Scan for the cell matching the given text and deliver its [X, Y] coordinate at center. 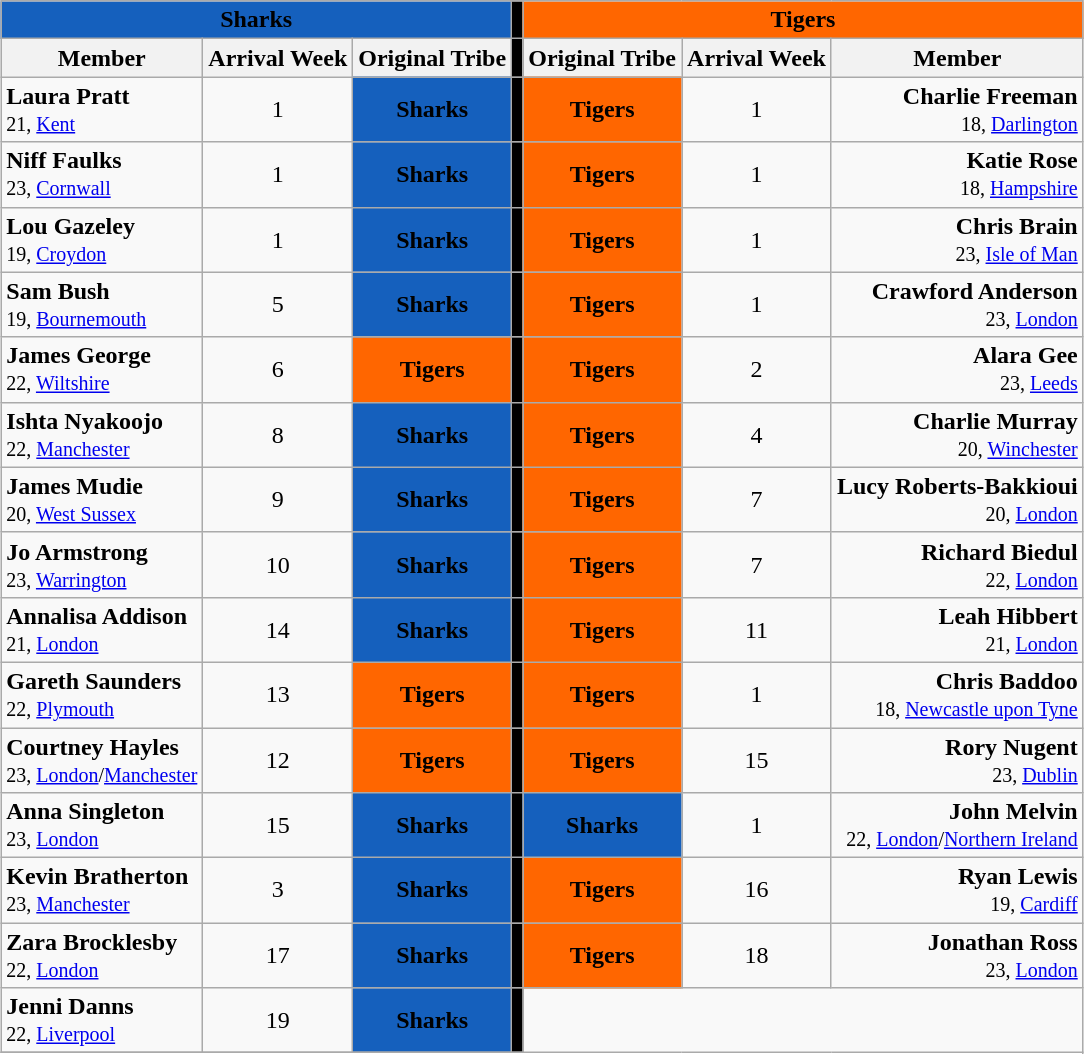
Lucy Roberts-Bakkioui20, London [957, 500]
10 [278, 564]
Richard Biedul22, London [957, 564]
Gareth Saunders 22, Plymouth [102, 694]
Lou Gazeley 19, Croydon [102, 240]
14 [278, 630]
Katie Rose18, Hampshire [957, 174]
Charlie Freeman18, Darlington [957, 110]
Ishta Nyakoojo22, Manchester [102, 434]
Chris Brain23, Isle of Man [957, 240]
5 [278, 304]
Alara Gee23, Leeds [957, 370]
Laura Pratt 21, Kent [102, 110]
16 [757, 890]
12 [278, 760]
19 [278, 1020]
3 [278, 890]
Crawford Anderson23, London [957, 304]
Jenni Danns 22, Liverpool [102, 1020]
8 [278, 434]
17 [278, 956]
Rory Nugent23, Dublin [957, 760]
4 [757, 434]
Courtney Hayles23, London/Manchester [102, 760]
Jonathan Ross23, London [957, 956]
Sam Bush 19, Bournemouth [102, 304]
11 [757, 630]
Ryan Lewis19, Cardiff [957, 890]
Chris Baddoo18, Newcastle upon Tyne [957, 694]
Charlie Murray20, Winchester [957, 434]
Kevin Bratherton 23, Manchester [102, 890]
13 [278, 694]
6 [278, 370]
18 [757, 956]
Zara Brocklesby 22, London [102, 956]
Niff Faulks 23, Cornwall [102, 174]
James Mudie 20, West Sussex [102, 500]
Annalisa Addison 21, London [102, 630]
9 [278, 500]
Jo Armstrong 23, Warrington [102, 564]
2 [757, 370]
Anna Singleton 23, London [102, 826]
James George 22, Wiltshire [102, 370]
John Melvin 22, London/Northern Ireland [957, 826]
Leah Hibbert21, London [957, 630]
